Detect which cell encompasses the target text, then output its (X, Y) center coordinate. 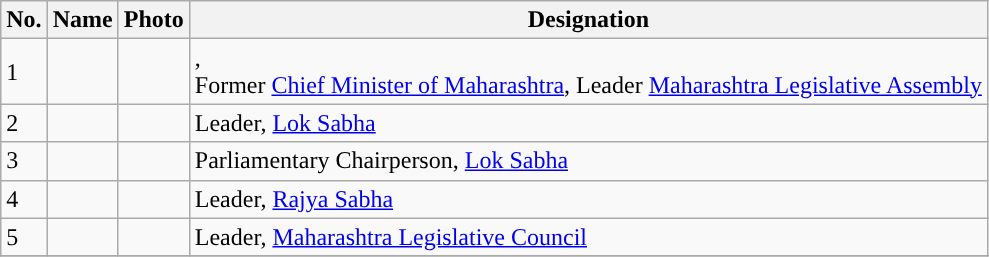
Leader, Rajya Sabha (588, 199)
5 (24, 237)
4 (24, 199)
2 (24, 123)
No. (24, 20)
1 (24, 72)
Designation (588, 20)
Photo (154, 20)
,Former Chief Minister of Maharashtra, Leader Maharashtra Legislative Assembly (588, 72)
3 (24, 161)
Leader, Maharashtra Legislative Council (588, 237)
Name (82, 20)
Parliamentary Chairperson, Lok Sabha (588, 161)
Leader, Lok Sabha (588, 123)
